Search for the cell housing the specified text and yield its [x, y] center coordinate. 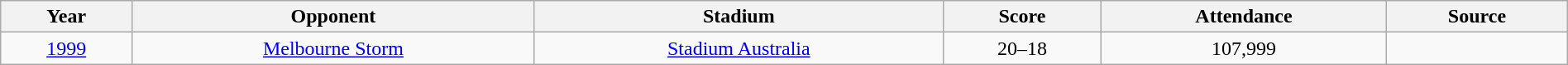
Stadium Australia [739, 48]
20–18 [1022, 48]
1999 [66, 48]
Opponent [334, 17]
Source [1477, 17]
Score [1022, 17]
Stadium [739, 17]
Attendance [1244, 17]
107,999 [1244, 48]
Melbourne Storm [334, 48]
Year [66, 17]
